Provide the [x, y] coordinate of the cell's center where the given text is located.  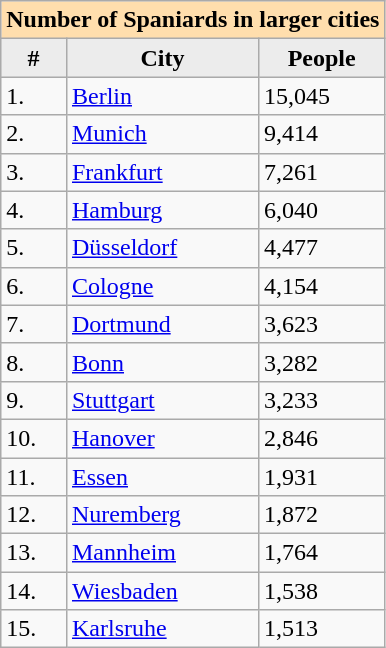
Hamburg [162, 210]
4. [34, 210]
Nuremberg [162, 515]
3,282 [322, 362]
15,045 [322, 96]
13. [34, 553]
Essen [162, 477]
Hanover [162, 438]
Number of Spaniards in larger cities [193, 20]
2. [34, 134]
9,414 [322, 134]
3,233 [322, 400]
1,872 [322, 515]
Frankfurt [162, 172]
6,040 [322, 210]
4,154 [322, 286]
9. [34, 400]
Wiesbaden [162, 591]
15. [34, 629]
Düsseldorf [162, 248]
7. [34, 324]
1,538 [322, 591]
7,261 [322, 172]
5. [34, 248]
Karlsruhe [162, 629]
Bonn [162, 362]
2,846 [322, 438]
# [34, 58]
3,623 [322, 324]
8. [34, 362]
14. [34, 591]
Berlin [162, 96]
4,477 [322, 248]
Stuttgart [162, 400]
Munich [162, 134]
3. [34, 172]
1,513 [322, 629]
12. [34, 515]
1. [34, 96]
1,764 [322, 553]
11. [34, 477]
Dortmund [162, 324]
Cologne [162, 286]
6. [34, 286]
People [322, 58]
1,931 [322, 477]
City [162, 58]
Mannheim [162, 553]
10. [34, 438]
